Identify which cell holds the provided text, then report its [X, Y] central coordinate. 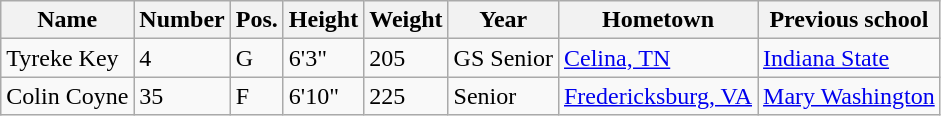
F [256, 96]
Number [182, 20]
Mary Washington [850, 96]
35 [182, 96]
Senior [503, 96]
6'10" [323, 96]
Previous school [850, 20]
Year [503, 20]
Tyreke Key [68, 58]
Pos. [256, 20]
225 [406, 96]
Indiana State [850, 58]
G [256, 58]
GS Senior [503, 58]
Celina, TN [658, 58]
205 [406, 58]
Colin Coyne [68, 96]
Name [68, 20]
Fredericksburg, VA [658, 96]
6'3" [323, 58]
Weight [406, 20]
Height [323, 20]
4 [182, 58]
Hometown [658, 20]
